Identify which cell holds the provided text, then report its [x, y] central coordinate. 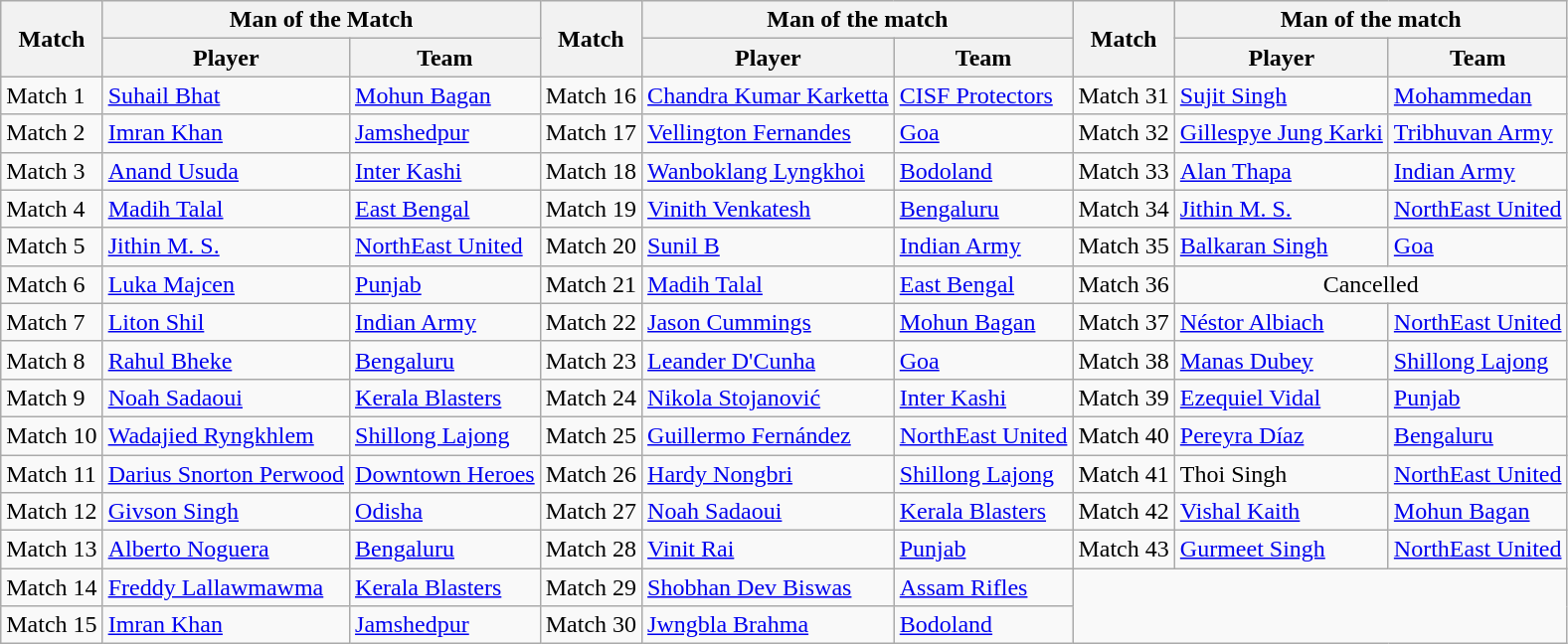
Match 27 [591, 512]
Match 40 [1124, 435]
Match 3 [52, 171]
Freddy Lallawmawma [226, 587]
Match 36 [1124, 284]
Pereyra Díaz [1281, 435]
Anand Usuda [226, 171]
Suhail Bhat [226, 95]
Match 30 [591, 625]
Wadajied Ryngkhlem [226, 435]
Match 10 [52, 435]
Assam Rifles [983, 587]
Chandra Kumar Karketta [769, 95]
Liton Shil [226, 322]
Rahul Bheke [226, 360]
Match 19 [591, 209]
Match 39 [1124, 398]
Match 38 [1124, 360]
Match 23 [591, 360]
Match 24 [591, 398]
Match 28 [591, 550]
Match 20 [591, 246]
Wanboklang Lyngkhoi [769, 171]
Match 1 [52, 95]
Match 37 [1124, 322]
Match 2 [52, 133]
Match 16 [591, 95]
Match 26 [591, 474]
Match 18 [591, 171]
Match 4 [52, 209]
Vinith Venkatesh [769, 209]
Vinit Rai [769, 550]
Sujit Singh [1281, 95]
Darius Snorton Perwood [226, 474]
Match 15 [52, 625]
Match 21 [591, 284]
Thoi Singh [1281, 474]
Balkaran Singh [1281, 246]
Hardy Nongbri [769, 474]
Match 33 [1124, 171]
Luka Majcen [226, 284]
Match 41 [1124, 474]
Gurmeet Singh [1281, 550]
Match 43 [1124, 550]
Alan Thapa [1281, 171]
Man of the Match [321, 20]
Match 11 [52, 474]
Match 32 [1124, 133]
Match 31 [1124, 95]
Guillermo Fernández [769, 435]
Match 25 [591, 435]
Match 13 [52, 550]
Match 9 [52, 398]
Jason Cummings [769, 322]
Sunil B [769, 246]
Match 14 [52, 587]
Match 17 [591, 133]
Leander D'Cunha [769, 360]
Manas Dubey [1281, 360]
Alberto Noguera [226, 550]
Downtown Heroes [445, 474]
Mohammedan [1478, 95]
Match 6 [52, 284]
Gillespye Jung Karki [1281, 133]
Ezequiel Vidal [1281, 398]
Givson Singh [226, 512]
Match 22 [591, 322]
Match 8 [52, 360]
Match 5 [52, 246]
Match 35 [1124, 246]
Vellington Fernandes [769, 133]
Jwngbla Brahma [769, 625]
Tribhuvan Army [1478, 133]
Match 42 [1124, 512]
Odisha [445, 512]
CISF Protectors [983, 95]
Match 12 [52, 512]
Cancelled [1370, 284]
Vishal Kaith [1281, 512]
Match 34 [1124, 209]
Nikola Stojanović [769, 398]
Shobhan Dev Biswas [769, 587]
Néstor Albiach [1281, 322]
Match 29 [591, 587]
Match 7 [52, 322]
